Capture the cell that displays the provided text and extract its (x, y) central coordinate. 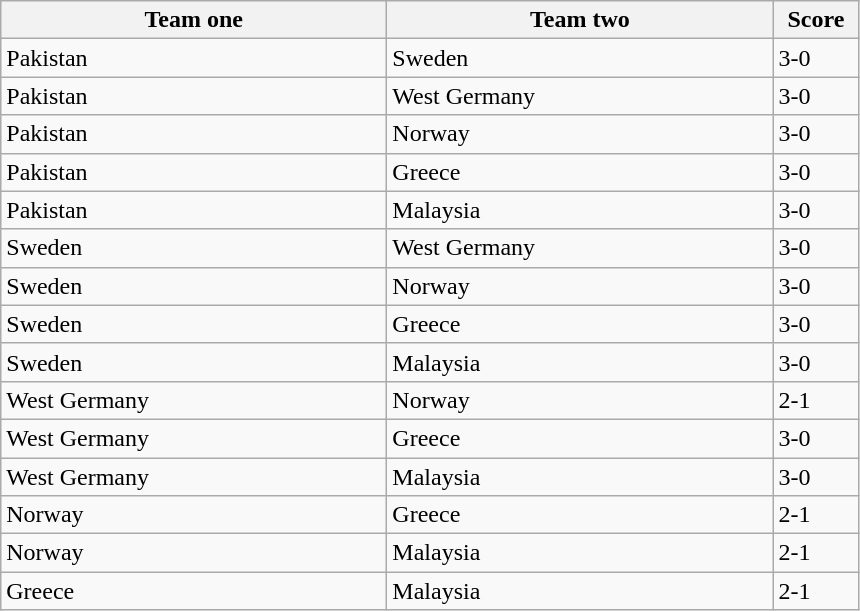
Score (816, 20)
Team two (580, 20)
Team one (194, 20)
